Locate the cell with the specified text and output its (x, y) center coordinate. 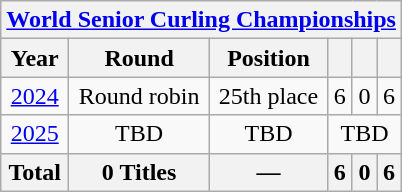
25th place (269, 96)
0 Titles (140, 172)
Round (140, 58)
Round robin (140, 96)
2025 (35, 134)
2024 (35, 96)
Position (269, 58)
Year (35, 58)
World Senior Curling Championships (202, 20)
Total (35, 172)
— (269, 172)
